Return [X, Y] of the center of cell containing provided text 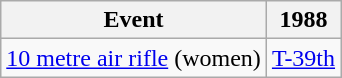
1988 [303, 20]
Event [134, 20]
10 metre air rifle (women) [134, 58]
T-39th [303, 58]
